Find where the given text appears and provide that cell's center as [x, y] coordinate. 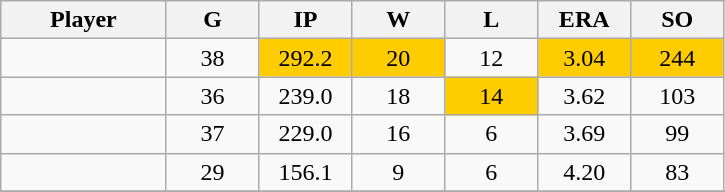
Player [84, 20]
18 [398, 96]
83 [678, 172]
244 [678, 58]
9 [398, 172]
3.04 [584, 58]
103 [678, 96]
36 [212, 96]
99 [678, 134]
IP [306, 20]
3.62 [584, 96]
156.1 [306, 172]
3.69 [584, 134]
292.2 [306, 58]
16 [398, 134]
38 [212, 58]
W [398, 20]
14 [492, 96]
4.20 [584, 172]
L [492, 20]
SO [678, 20]
229.0 [306, 134]
29 [212, 172]
G [212, 20]
12 [492, 58]
20 [398, 58]
239.0 [306, 96]
37 [212, 134]
ERA [584, 20]
